Detect which cell encompasses the target text, then output its (x, y) center coordinate. 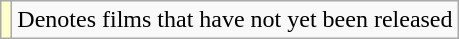
Denotes films that have not yet been released (235, 20)
